Detect which cell encompasses the target text, then output its [x, y] center coordinate. 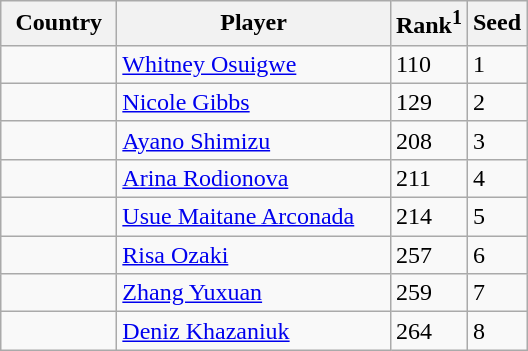
4 [496, 178]
Risa Ozaki [254, 255]
7 [496, 293]
5 [496, 217]
208 [428, 140]
Whitney Osuigwe [254, 64]
Nicole Gibbs [254, 102]
110 [428, 64]
Seed [496, 24]
Country [59, 24]
Ayano Shimizu [254, 140]
Player [254, 24]
Arina Rodionova [254, 178]
Usue Maitane Arconada [254, 217]
1 [496, 64]
Deniz Khazaniuk [254, 331]
3 [496, 140]
129 [428, 102]
214 [428, 217]
259 [428, 293]
6 [496, 255]
211 [428, 178]
8 [496, 331]
257 [428, 255]
Zhang Yuxuan [254, 293]
2 [496, 102]
264 [428, 331]
Rank1 [428, 24]
